For the text-containing cell, return its midpoint in [x, y] coordinate format. 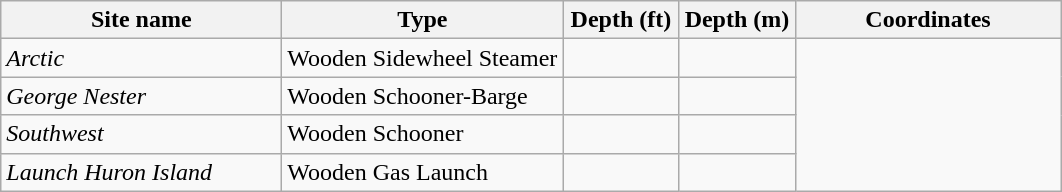
Coordinates [928, 20]
Wooden Gas Launch [422, 172]
Depth (m) [737, 20]
Wooden Sidewheel Steamer [422, 58]
Site name [142, 20]
Arctic [142, 58]
Depth (ft) [621, 20]
Wooden Schooner [422, 134]
Southwest [142, 134]
Launch Huron Island [142, 172]
Wooden Schooner-Barge [422, 96]
George Nester [142, 96]
Type [422, 20]
